Pinpoint the cell where the given text exists, returning its (X, Y) midpoint coordinate. 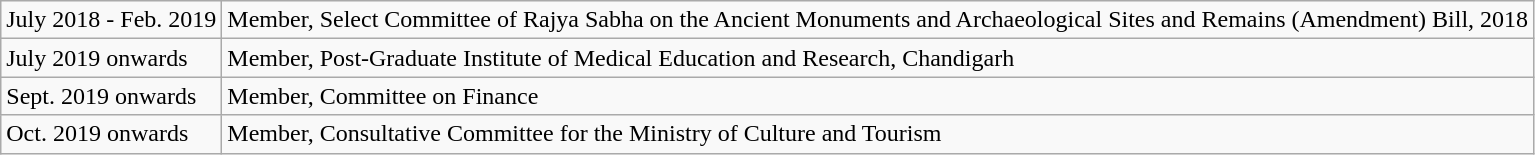
Oct. 2019 onwards (112, 134)
Member, Consultative Committee for the Ministry of Culture and Tourism (878, 134)
July 2018 - Feb. 2019 (112, 20)
July 2019 onwards (112, 58)
Sept. 2019 onwards (112, 96)
Member, Post-Graduate Institute of Medical Education and Research, Chandigarh (878, 58)
Member, Committee on Finance (878, 96)
Member, Select Committee of Rajya Sabha on the Ancient Monuments and Archaeological Sites and Remains (Amendment) Bill, 2018 (878, 20)
